Output the (x, y) coordinate of the center of the cell containing the given text.  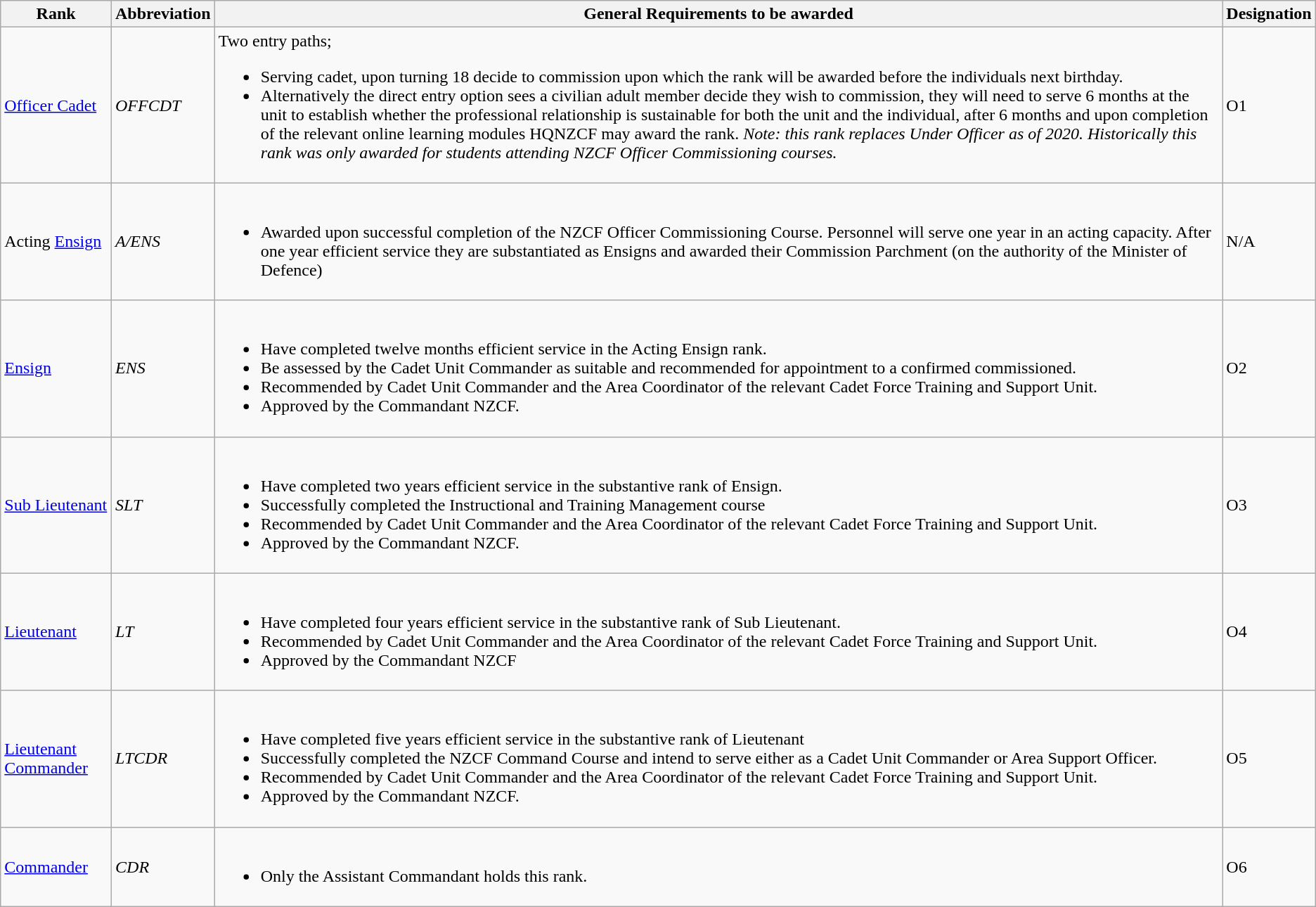
O4 (1269, 631)
Officer Cadet (56, 105)
Acting Ensign (56, 242)
O1 (1269, 105)
O3 (1269, 505)
SLT (163, 505)
Commander (56, 866)
Designation (1269, 14)
Abbreviation (163, 14)
Rank (56, 14)
Sub Lieutenant (56, 505)
ENS (163, 368)
Only the Assistant Commandant holds this rank. (718, 866)
Lieutenant (56, 631)
LTCDR (163, 759)
OFFCDT (163, 105)
CDR (163, 866)
N/A (1269, 242)
General Requirements to be awarded (718, 14)
O6 (1269, 866)
A/ENS (163, 242)
Ensign (56, 368)
LT (163, 631)
Lieutenant Commander (56, 759)
O2 (1269, 368)
O5 (1269, 759)
